Pinpoint the cell where the given text exists, returning its [X, Y] midpoint coordinate. 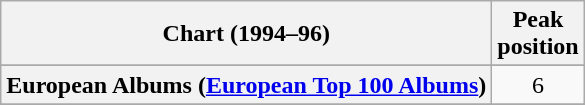
6 [538, 85]
Peakposition [538, 34]
European Albums (European Top 100 Albums) [246, 85]
Chart (1994–96) [246, 34]
